Output the [X, Y] coordinate of the center of the cell containing the given text.  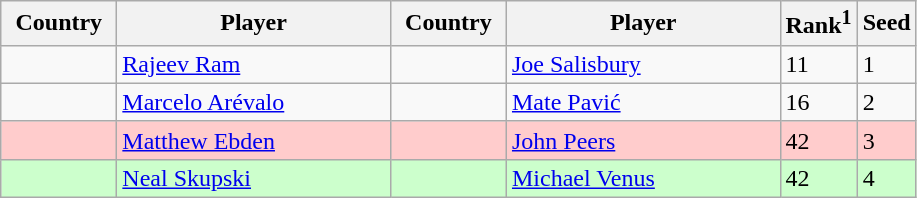
Mate Pavić [643, 102]
Neal Skupski [254, 178]
Seed [886, 24]
Rajeev Ram [254, 64]
Michael Venus [643, 178]
1 [886, 64]
Marcelo Arévalo [254, 102]
11 [818, 64]
Matthew Ebden [254, 140]
John Peers [643, 140]
2 [886, 102]
4 [886, 178]
3 [886, 140]
Rank1 [818, 24]
Joe Salisbury [643, 64]
16 [818, 102]
